Search for the cell housing the specified text and yield its [x, y] center coordinate. 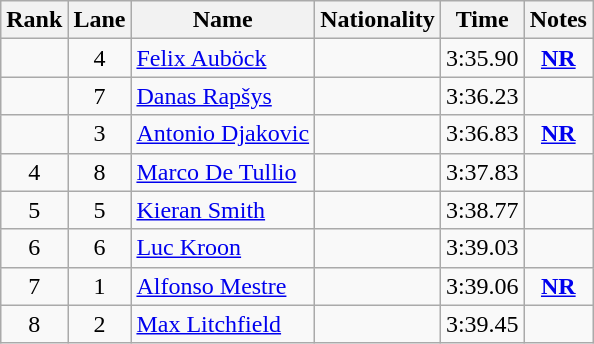
Max Litchfield [223, 324]
3:37.83 [482, 172]
Name [223, 20]
2 [100, 324]
3:35.90 [482, 58]
Marco De Tullio [223, 172]
3:36.23 [482, 96]
Notes [558, 20]
Alfonso Mestre [223, 286]
Luc Kroon [223, 248]
Rank [34, 20]
Kieran Smith [223, 210]
Antonio Djakovic [223, 134]
Nationality [378, 20]
Danas Rapšys [223, 96]
Lane [100, 20]
3 [100, 134]
3:39.03 [482, 248]
3:39.06 [482, 286]
3:36.83 [482, 134]
Time [482, 20]
1 [100, 286]
3:39.45 [482, 324]
3:38.77 [482, 210]
Felix Auböck [223, 58]
